For the text-containing cell, return its midpoint in [X, Y] coordinate format. 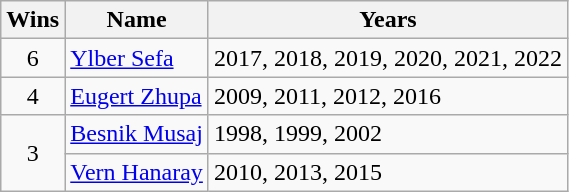
6 [33, 58]
Name [137, 20]
Eugert Zhupa [137, 96]
3 [33, 153]
1998, 1999, 2002 [388, 134]
2017, 2018, 2019, 2020, 2021, 2022 [388, 58]
2009, 2011, 2012, 2016 [388, 96]
Wins [33, 20]
4 [33, 96]
Besnik Musaj [137, 134]
Years [388, 20]
Ylber Sefa [137, 58]
2010, 2013, 2015 [388, 172]
Vern Hanaray [137, 172]
